Extract the [X, Y] coordinate from the center of the cell holding the provided text.  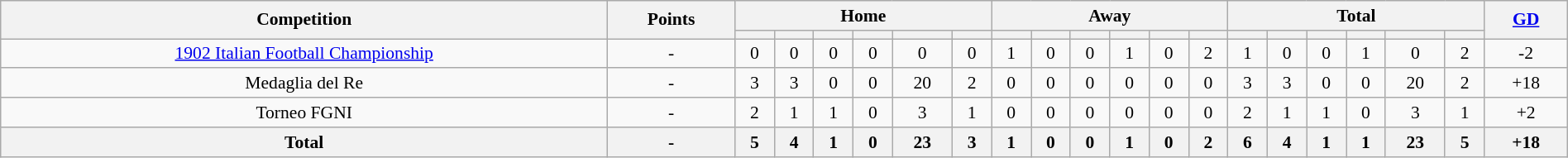
Away [1110, 16]
Competition [304, 20]
1902 Italian Football Championship [304, 53]
GD [1526, 20]
Torneo FGNI [304, 113]
Medaglia del Re [304, 83]
Home [863, 16]
+2 [1526, 113]
6 [1248, 141]
-2 [1526, 53]
Points [672, 20]
